Output the [X, Y] coordinate of the center of the cell containing the given text.  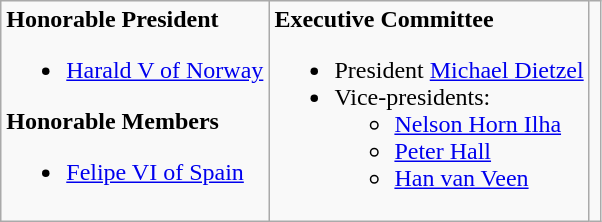
Executive CommitteePresident Michael DietzelVice-presidents: Nelson Horn Ilha Peter Hall Han van Veen [429, 112]
Honorable President Harald V of NorwayHonorable Members Felipe VI of Spain [135, 112]
